For the text-containing cell, return its midpoint in [X, Y] coordinate format. 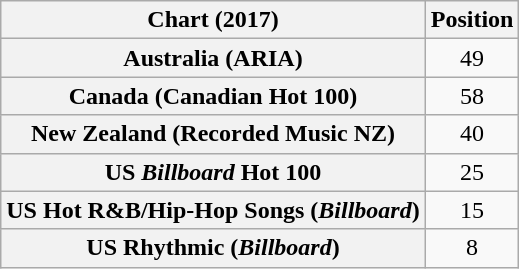
40 [472, 134]
Canada (Canadian Hot 100) [213, 96]
49 [472, 58]
US Billboard Hot 100 [213, 172]
15 [472, 210]
8 [472, 248]
Australia (ARIA) [213, 58]
New Zealand (Recorded Music NZ) [213, 134]
Position [472, 20]
25 [472, 172]
Chart (2017) [213, 20]
US Rhythmic (Billboard) [213, 248]
US Hot R&B/Hip-Hop Songs (Billboard) [213, 210]
58 [472, 96]
